Return [X, Y] of the center of cell containing provided text 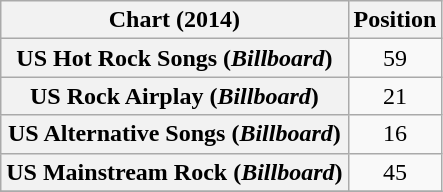
59 [395, 58]
US Alternative Songs (Billboard) [174, 134]
16 [395, 134]
US Hot Rock Songs (Billboard) [174, 58]
21 [395, 96]
45 [395, 172]
Position [395, 20]
Chart (2014) [174, 20]
US Rock Airplay (Billboard) [174, 96]
US Mainstream Rock (Billboard) [174, 172]
